Scan for the cell matching the given text and deliver its (x, y) coordinate at center. 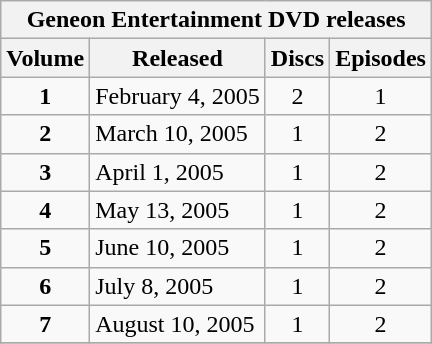
June 10, 2005 (178, 248)
April 1, 2005 (178, 172)
5 (46, 248)
May 13, 2005 (178, 210)
July 8, 2005 (178, 286)
Volume (46, 58)
August 10, 2005 (178, 324)
4 (46, 210)
Geneon Entertainment DVD releases (216, 20)
Discs (297, 58)
March 10, 2005 (178, 134)
Released (178, 58)
3 (46, 172)
Episodes (381, 58)
6 (46, 286)
7 (46, 324)
February 4, 2005 (178, 96)
